Return the [x, y] coordinate for the center point of the cell that contains the specified text.  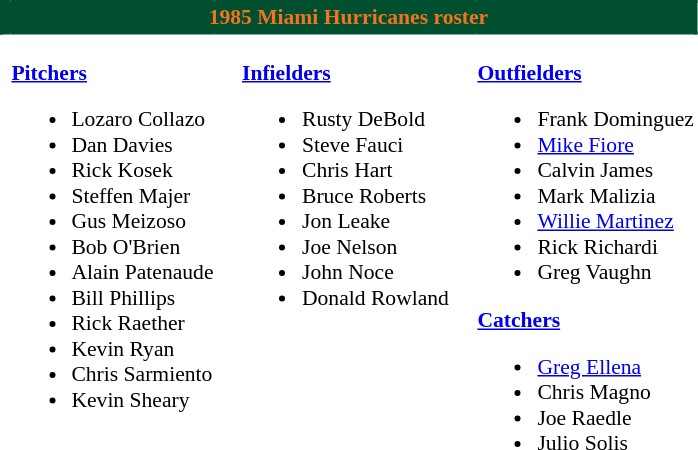
1985 Miami Hurricanes roster [349, 18]
